Find where the given text appears and provide that cell's center as [x, y] coordinate. 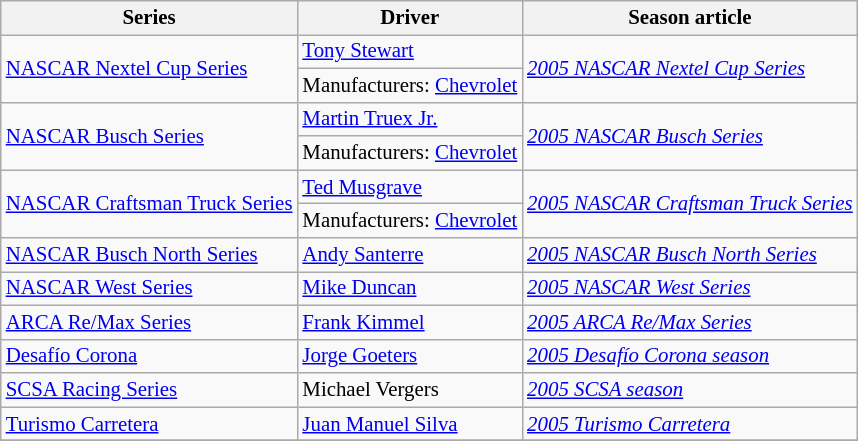
Juan Manuel Silva [410, 424]
Turismo Carretera [150, 424]
Frank Kimmel [410, 322]
2005 NASCAR West Series [690, 288]
NASCAR West Series [150, 288]
Martin Truex Jr. [410, 119]
2005 NASCAR Busch North Series [690, 255]
Mike Duncan [410, 288]
SCSA Racing Series [150, 390]
2005 NASCAR Busch Series [690, 136]
2005 Desafío Corona season [690, 356]
2005 SCSA season [690, 390]
2005 NASCAR Nextel Cup Series [690, 68]
2005 Turismo Carretera [690, 424]
NASCAR Busch Series [150, 136]
Andy Santerre [410, 255]
Series [150, 18]
2005 NASCAR Craftsman Truck Series [690, 204]
Michael Vergers [410, 390]
NASCAR Craftsman Truck Series [150, 204]
Jorge Goeters [410, 356]
Tony Stewart [410, 51]
Ted Musgrave [410, 187]
Driver [410, 18]
NASCAR Busch North Series [150, 255]
Season article [690, 18]
ARCA Re/Max Series [150, 322]
Desafío Corona [150, 356]
NASCAR Nextel Cup Series [150, 68]
2005 ARCA Re/Max Series [690, 322]
